Determine the [x, y] coordinate at the center of the cell enclosing the given text.  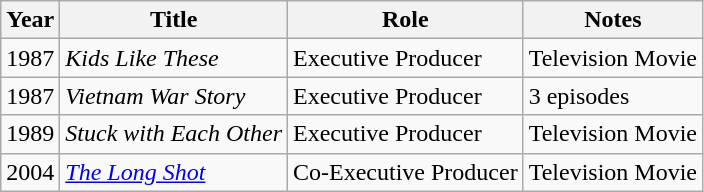
Stuck with Each Other [174, 134]
Notes [612, 20]
Title [174, 20]
Year [30, 20]
Vietnam War Story [174, 96]
3 episodes [612, 96]
Kids Like These [174, 58]
Role [406, 20]
2004 [30, 172]
The Long Shot [174, 172]
Co-Executive Producer [406, 172]
1989 [30, 134]
